Detect which cell encompasses the target text, then output its [x, y] center coordinate. 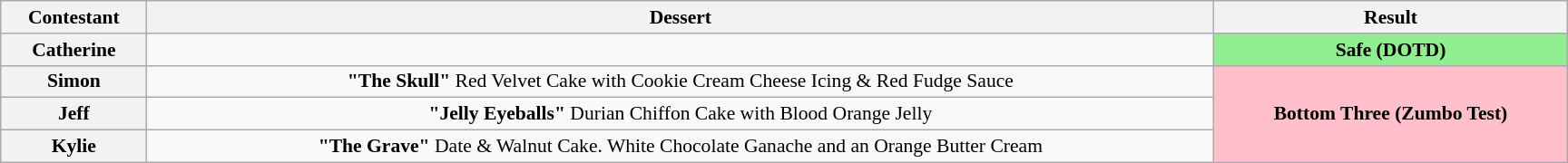
Contestant [74, 17]
Safe (DOTD) [1391, 50]
Kylie [74, 147]
Bottom Three (Zumbo Test) [1391, 114]
Result [1391, 17]
Dessert [681, 17]
Simon [74, 81]
"The Grave" Date & Walnut Cake. White Chocolate Ganache and an Orange Butter Cream [681, 147]
Jeff [74, 114]
Catherine [74, 50]
"The Skull" Red Velvet Cake with Cookie Cream Cheese Icing & Red Fudge Sauce [681, 81]
"Jelly Eyeballs" Durian Chiffon Cake with Blood Orange Jelly [681, 114]
